Pinpoint the cell where the given text exists, returning its [X, Y] midpoint coordinate. 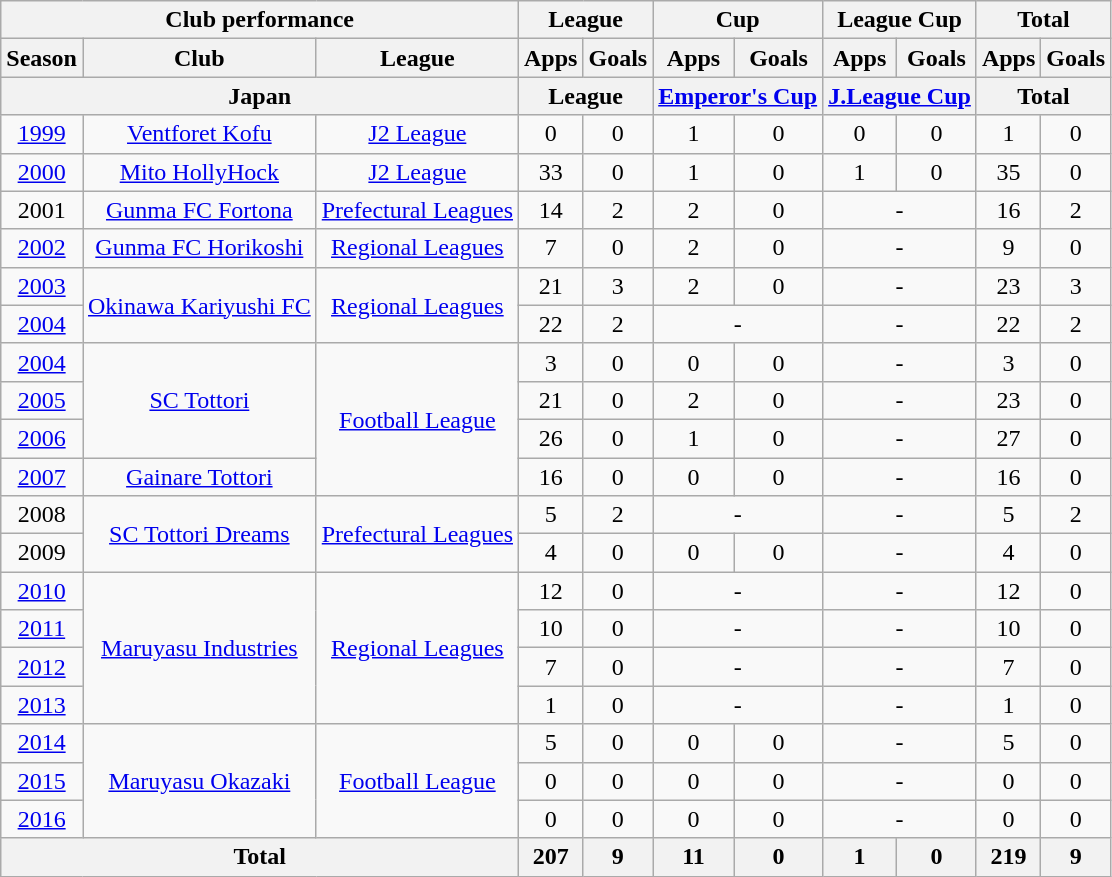
27 [1008, 438]
2006 [42, 438]
2010 [42, 591]
2009 [42, 553]
207 [551, 857]
2008 [42, 515]
Maruyasu Industries [199, 648]
Season [42, 58]
2016 [42, 819]
26 [551, 438]
33 [551, 172]
SC Tottori [199, 400]
Ventforet Kofu [199, 134]
Gainare Tottori [199, 477]
2005 [42, 400]
Mito HollyHock [199, 172]
11 [694, 857]
Emperor's Cup [738, 96]
SC Tottori Dreams [199, 534]
Club [199, 58]
Cup [738, 20]
Okinawa Kariyushi FC [199, 305]
2002 [42, 248]
2015 [42, 781]
Maruyasu Okazaki [199, 781]
2011 [42, 629]
1999 [42, 134]
2007 [42, 477]
2001 [42, 210]
14 [551, 210]
2012 [42, 667]
2013 [42, 705]
League Cup [900, 20]
219 [1008, 857]
Club performance [260, 20]
Gunma FC Fortona [199, 210]
35 [1008, 172]
J.League Cup [900, 96]
Japan [260, 96]
2003 [42, 286]
2000 [42, 172]
2014 [42, 743]
Gunma FC Horikoshi [199, 248]
